Capture the cell that displays the provided text and extract its [x, y] central coordinate. 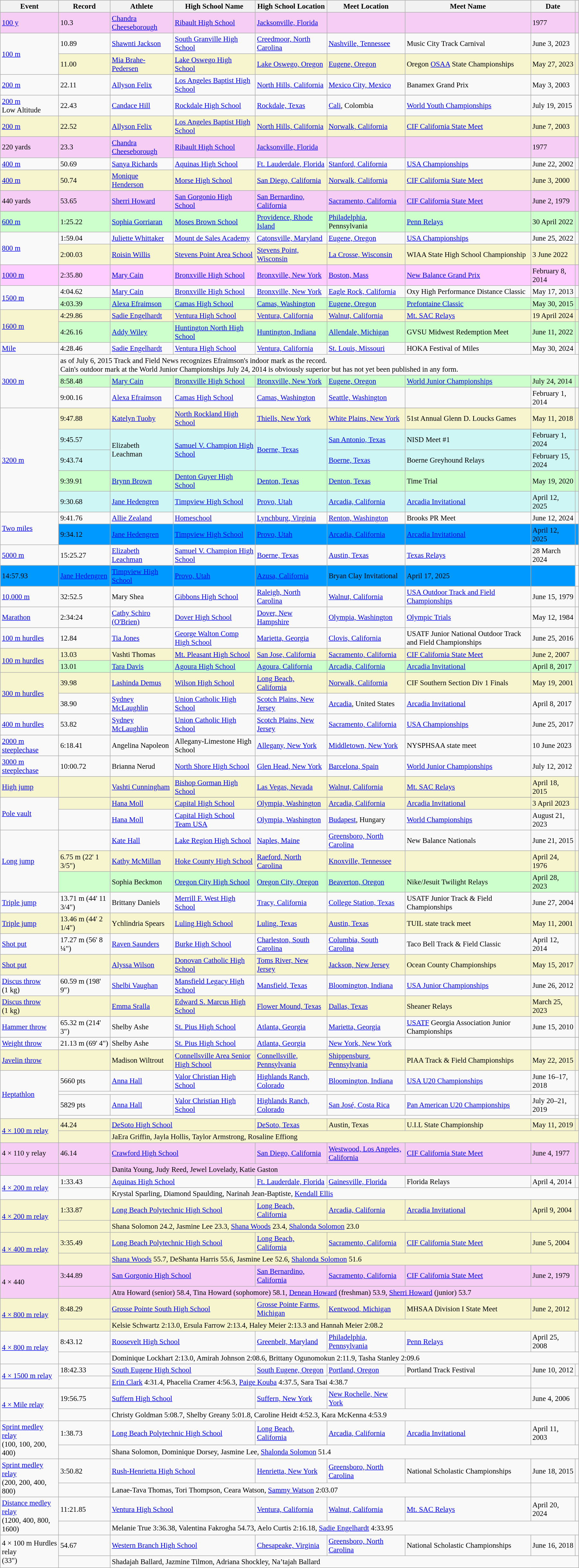
Rush-Henrietta High School [183, 1471]
North Rockland High School [214, 419]
Oregon City High School [214, 882]
Katelyn Tuohy [142, 419]
2:00.03 [84, 254]
June 11, 2022 [553, 332]
Barcelona, Spain [366, 766]
Seattle, Washington [366, 398]
April 17, 2025 [468, 576]
February 8, 2014 [553, 275]
June 15, 1979 [553, 597]
Ychlindria Spears [142, 923]
38.90 [84, 704]
Luling High School [214, 923]
High School Location [291, 6]
8:58.48 [84, 381]
Connellsville, Pennsylvania [291, 1060]
10 June 2023 [553, 745]
May 11, 2018 [553, 419]
St. Louis, Missouri [366, 349]
May 22, 2015 [553, 1060]
USA Outdoor Track and Field Championships [468, 597]
Time Trial [468, 481]
1500 m [30, 297]
April 18, 2015 [553, 787]
5000 m [30, 555]
21.13 m (69' 4") [84, 1044]
39.98 [84, 683]
Nike/Jesuit Twilight Relays [468, 882]
New York, New York [366, 1044]
Sanya Richards [142, 164]
World Championships [468, 820]
Wilson High School [214, 683]
June 3, 2023 [553, 44]
Edward S. Marcus High School [214, 1006]
3:44.89 [84, 1276]
George Walton Comp High School [214, 638]
Homeschool [214, 518]
Greenbelt, Maryland [291, 1342]
Lake Region High School [214, 840]
Capital High SchoolTeam USA [214, 820]
Shana Solomon, Dominique Dorsey, Jasmine Lee, Shalonda Solomon 51.4 [344, 1452]
Raven Saunders [142, 944]
New Balance Grand Prix [468, 275]
Henrietta, New York [291, 1471]
400 m hurdles [30, 725]
April 11, 2003 [553, 1433]
51st Annual Glenn D. Loucks Games [468, 419]
April 12, 2014 [553, 944]
4 × 110 y relay [30, 1153]
3 June 2022 [553, 254]
Dallas, Texas [366, 1006]
Mile [30, 349]
June 3, 2000 [553, 180]
Kelsie Schwartz 2:13.0, Ersula Farrow 2:13.4, Haley Meier 2:13.3 and Hannah Meier 2:08.2 [344, 1325]
Gibbons High School [214, 597]
Date [553, 6]
Shawnti Jackson [142, 44]
May 19, 2020 [553, 481]
Shana Solomon 24.2, Jasmine Lee 23.3, Shana Woods 23.4, Shalonda Solomon 23.0 [344, 1227]
22.11 [84, 85]
May 17, 2013 [553, 292]
Suffern, New York [291, 1399]
Raeford, North Carolina [291, 861]
HOKA Festival of Miles [468, 349]
Pan American U20 Championships [468, 1105]
3000 m steeplechase [30, 766]
11:21.85 [84, 1509]
Hammer throw [30, 1027]
54.67 [84, 1546]
Javelin throw [30, 1060]
Renton, Washington [366, 518]
Morse High School [214, 180]
Mia Brahe-Pedersen [142, 64]
Allegany, New York [291, 745]
Lake Oswego, Oregon [291, 64]
Suffern High School [183, 1399]
Meet Location [366, 6]
Bishop Gorman High School [214, 787]
Event [30, 6]
Rockdale, Texas [291, 106]
60.59 m (198' 9") [84, 986]
CIF Southern Section Div 1 Finals [468, 683]
4 × 440 [30, 1282]
San José, Costa Rica [366, 1105]
World Youth Championships [468, 106]
Providence, Rhode Island [291, 222]
South Granville High School [214, 44]
Budapest, Hungary [366, 820]
Charleston, South Carolina [291, 944]
440 yards [30, 201]
Ocean County Championships [468, 965]
17.27 m (56' 8 ¼") [84, 944]
South Eugene High School [183, 1370]
Rockdale High School [214, 106]
Melanie True 3:36.38, Valentina Fakrogha 54.73, Aelo Curtis 2:16.18, Sadie Engelhardt 4:33.95 [344, 1528]
Lake Oswego High School [214, 64]
USATF Junior Track & Field Championships [468, 903]
June 27, 2004 [553, 903]
Lashinda Demus [142, 683]
Vashti Thomas [142, 655]
4 × 1500 m relay [30, 1376]
Grosse Pointe South High School [183, 1309]
Dominique Lockhart 2:13.0, Amirah Johnson 2:08.6, Brittany Ogunomokun 2:11.9, Tasha Stanley 2:09.6 [344, 1358]
Taco Bell Track & Field Classic [468, 944]
May 12, 1984 [553, 617]
Roosevelt High School [183, 1342]
New Balance Nationals [468, 840]
NYSPHSAA state meet [468, 745]
4 × 400 m relay [30, 1249]
Sprint medley relay(200, 200, 400, 800) [30, 1478]
Danita Young, Judy Reed, Jewel Lovelady, Katie Gaston [344, 1170]
Cathy Schiro (O'Brien) [142, 617]
San Antonio, Texas [366, 439]
2:35.80 [84, 275]
June 2, 2012 [553, 1309]
30 April 2022 [553, 222]
9:39.91 [84, 481]
DeSoto, Texas [291, 1125]
July 24, 2014 [553, 381]
Christy Goldman 5:08.7, Shelby Greany 5:01.8, Caroline Heidt 4:52.3, Kara McKenna 4:53.9 [344, 1415]
College Station, Texas [366, 903]
April 4, 2014 [553, 1182]
WIAA State High School Championship [468, 254]
Florida Relays [468, 1182]
Portland Track Festival [468, 1370]
Agoura High School [214, 667]
April 9, 2004 [553, 1210]
8:43.12 [84, 1342]
USA Junior Championships [468, 986]
Two miles [30, 528]
19 April 2024 [553, 316]
June 2, 2007 [553, 655]
1:25.22 [84, 222]
North Shore High School [214, 766]
Gainesville, Florida [366, 1182]
1:38.73 [84, 1433]
9:47.88 [84, 419]
46.14 [84, 1153]
9:34.12 [84, 535]
Burke High School [214, 944]
Allendale, Michigan [366, 332]
4 × Mile relay [30, 1404]
44.24 [84, 1125]
Middletown, New York [366, 745]
Pole vault [30, 813]
Madison Wiltrout [142, 1060]
Brynn Brown [142, 481]
Olympic Trials [468, 617]
4:28.46 [84, 349]
May 30, 2024 [553, 349]
Bryan Clay Invitational [366, 576]
Mary Shea [142, 597]
Texas Relays [468, 555]
Donovan Catholic High School [214, 965]
Heptathlon [30, 1094]
June 4, 1977 [553, 1153]
32:52.5 [84, 597]
Monique Henderson [142, 180]
Lynchburg, Virginia [291, 518]
Thiells, New York [291, 419]
South Eugene, Oregon [291, 1370]
Portland, Oregon [366, 1370]
Sophia Beckmon [142, 882]
High School Name [214, 6]
10,000 m [30, 597]
Toms River, New Jersey [291, 965]
Flower Mound, Texas [291, 1006]
Huntington, Indiana [291, 332]
Oregon OSAA State Championships [468, 64]
Oregon City, Oregon [291, 882]
June 25, 2017 [553, 725]
Banamex Grand Prix [468, 85]
Moses Brown School [214, 222]
50.69 [84, 164]
Dover, New Hampshire [291, 617]
100 m [30, 54]
22.43 [84, 106]
Azusa, California [291, 576]
Hoke County High School [214, 861]
4 × 100 m relay [30, 1131]
Krystal Sparling, Diamond Spaulding, Narinah Jean-Baptiste, Kendall Ellis [344, 1194]
June 4, 2006 [553, 1399]
Sprint medley relay(100, 100, 200, 400) [30, 1440]
4:04.62 [84, 292]
Knoxville, Tennessee [366, 861]
Mount de Sales Academy [214, 238]
Luling, Texas [291, 923]
Meet Name [468, 6]
Las Vegas, Nevada [291, 787]
June 25, 2016 [553, 638]
Denton Guyer High School [214, 481]
Distance medley relay(1200, 400, 800, 1600) [30, 1516]
Connellsville Area Senior High School [214, 1060]
9:45.57 [84, 439]
Allie Zealand [142, 518]
May 27, 2023 [553, 64]
May 3, 2003 [553, 85]
5660 pts [84, 1081]
Shana Woods 55.7, DeShanta Harris 55.6, Jasmine Lee 52.6, Shalonda Solomon 51.6 [344, 1260]
Agoura, California [291, 667]
10:00.72 [84, 766]
Capital High School [214, 803]
4:26.16 [84, 332]
July 12, 2012 [553, 766]
June 10, 2012 [553, 1370]
Nashville, Tennessee [366, 44]
Naples, Maine [291, 840]
April 24, 1976 [553, 861]
Cali, Colombia [366, 106]
9:00.16 [84, 398]
53.65 [84, 201]
Sheaner Relays [468, 1006]
Merrill F. West High School [214, 903]
New Rochelle, New York [366, 1399]
Chesapeake, Virginia [291, 1546]
GVSU Midwest Redemption Meet [468, 332]
65.32 m (214' 3") [84, 1027]
2:34:24 [84, 617]
9:41.76 [84, 518]
13.71 m (44' 11 3/4") [84, 903]
Grosse Pointe Farms, Michigan [291, 1309]
10.89 [84, 44]
Creedmoor, North Carolina [291, 44]
July 20–21, 2019 [553, 1105]
U.I.L State Championship [468, 1125]
White Plains, New York [366, 419]
NISD Meet #1 [468, 439]
Roisin Willis [142, 254]
Tara Davis [142, 667]
18:42.33 [84, 1370]
Mt. Pleasant High School [214, 655]
Huntington North High School [214, 332]
Shadajah Ballard, Jazmine Tilmon, Adriana Shockley, Na’tajah Ballard [344, 1562]
August 21, 2023 [553, 820]
May 15, 2017 [553, 965]
TUIL state track meet [468, 923]
Angelina Napoleon [142, 745]
1:59.04 [84, 238]
13.03 [84, 655]
Western Branch High School [183, 1546]
300 m hurdles [30, 693]
3 April 2023 [553, 803]
50.74 [84, 180]
Stevens Point, Wisconsin [291, 254]
Boerne Greyhound Relays [468, 460]
14:57.93 [30, 576]
June 26, 2012 [553, 986]
Candace Hill [142, 106]
Catonsville, Maryland [291, 238]
Sherri Howard [142, 201]
JaEra Griffin, Jayla Hollis, Taylor Armstrong, Rosaline Effiong [344, 1137]
April 20, 2024 [553, 1509]
Beaverton, Oregon [366, 882]
Shelbi Vaughan [142, 986]
3:35.49 [84, 1243]
53.82 [84, 725]
June 15, 2010 [553, 1027]
May 11, 2001 [553, 923]
9:43.74 [84, 460]
12.84 [84, 638]
June 5, 2004 [553, 1243]
3200 m [30, 460]
March 25, 2023 [553, 1006]
4:29.86 [84, 316]
June 16, 2018 [553, 1546]
600 m [30, 222]
June 25, 2022 [553, 238]
La Crosse, Wisconsin [366, 254]
Tia Jones [142, 638]
Dover High School [214, 617]
February 1, 2014 [553, 398]
Marathon [30, 617]
June 22, 2002 [553, 164]
Brooks PR Meet [468, 518]
Boston, Mass [366, 275]
High jump [30, 787]
Westwood, Los Angeles, California [366, 1153]
5829 pts [84, 1105]
Glen Head, New York [291, 766]
Lanae-Tava Thomas, Tori Thompson, Ceara Watson, Sammy Watson 2:03.07 [321, 1490]
Allegany-Limestone High School [214, 745]
15:25.27 [84, 555]
PIAA Track & Field Championships [468, 1060]
USA U20 Championships [468, 1081]
Prefontaine Classic [468, 304]
Shippensburg, Pennsylvania [366, 1060]
San Jose, California [291, 655]
3:50.82 [84, 1471]
DeSoto High School [183, 1125]
Brittany Daniels [142, 903]
6.75 m (22' 1 3/5") [84, 861]
Clovis, California [366, 638]
Addy Wiley [142, 332]
Oxy High Performance Distance Classic [468, 292]
22.52 [84, 127]
Columbia, South Carolina [366, 944]
1:33.87 [84, 1210]
13.46 m (44' 2 1/4") [84, 923]
Arcadia, United States [366, 704]
1000 m [30, 275]
Record [84, 6]
Mansfield Legacy High School [214, 986]
Crawford High School [183, 1153]
February 1, 2024 [553, 439]
3000 m [30, 382]
28 March 2024 [553, 555]
Long jump [30, 861]
23.3 [84, 147]
Raleigh, North Carolina [291, 597]
4 × 100 m Hurdles relay (33") [30, 1552]
June 16–17, 2018 [553, 1081]
February 15, 2024 [553, 460]
Eagle Rock, California [366, 292]
19:56.75 [84, 1399]
Music City Track Carnival [468, 44]
Stevens Point Area School [214, 254]
Brianna Nerud [142, 766]
13.01 [84, 667]
Emma Sralla [142, 1006]
Juliette Whittaker [142, 238]
1:33.43 [84, 1182]
Weight throw [30, 1044]
May 19, 2001 [553, 683]
6:18.41 [84, 745]
11.00 [84, 64]
Kentwood, Michigan [366, 1309]
2000 m steeplechase [30, 745]
MHSAA Division I State Meet [468, 1309]
4:03.39 [84, 304]
220 yards [30, 147]
Erin Clark 4:31.4, Phacelia Cramer 4:56.3, Paige Kouba 4:37.5, Sara Tsai 4:38.7 [321, 1382]
Kathy McMillan [142, 861]
Kate Hall [142, 840]
June 18, 2015 [553, 1471]
Alyssa Wilson [142, 965]
200 mLow Altitude [30, 106]
Jackson, New Jersey [366, 965]
Athlete [142, 6]
July 19, 2015 [553, 106]
June 12, 2024 [553, 518]
USATF Junior National Outdoor Track and Field Championships [468, 638]
April 25, 2008 [553, 1342]
Tracy, California [291, 903]
June 7, 2003 [553, 127]
June 21, 2015 [553, 840]
May 30, 2015 [553, 304]
8:48.29 [84, 1309]
Sophia Gorriaran [142, 222]
800 m [30, 248]
100 y [30, 23]
Mexico City, Mexico [366, 85]
Stanford, California [366, 164]
10.3 [84, 23]
USATF Georgia Association Junior Championships [468, 1027]
April 28, 2023 [553, 882]
Mansfield, Texas [291, 986]
Atra Howard (senior) 58.4, Tina Howard (sophomore) 58.1, Denean Howard (freshman) 53.9, Sherri Howard (junior) 53.7 [344, 1292]
9:30.68 [84, 502]
1600 m [30, 326]
May 11, 2019 [553, 1125]
Vashti Cunningham [142, 787]
